Determine the (x, y) coordinate at the center of the cell enclosing the given text.  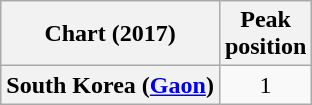
Peakposition (265, 34)
1 (265, 85)
Chart (2017) (110, 34)
South Korea (Gaon) (110, 85)
